Extract the [x, y] coordinate from the center of the cell holding the provided text.  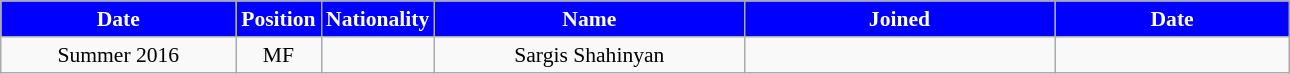
Name [589, 19]
Nationality [378, 19]
MF [278, 55]
Position [278, 19]
Summer 2016 [118, 55]
Sargis Shahinyan [589, 55]
Joined [899, 19]
